Find where the given text appears and provide that cell's center as (X, Y) coordinate. 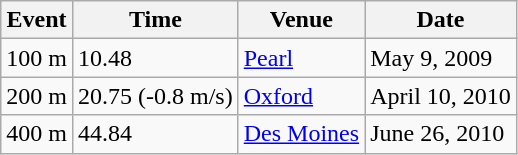
400 m (37, 134)
Pearl (301, 58)
200 m (37, 96)
44.84 (155, 134)
Oxford (301, 96)
Des Moines (301, 134)
Venue (301, 20)
April 10, 2010 (441, 96)
Event (37, 20)
May 9, 2009 (441, 58)
20.75 (-0.8 m/s) (155, 96)
100 m (37, 58)
Time (155, 20)
June 26, 2010 (441, 134)
10.48 (155, 58)
Date (441, 20)
